Identify which cell holds the provided text, then report its (X, Y) central coordinate. 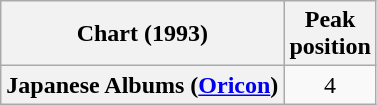
4 (330, 85)
Chart (1993) (142, 34)
Japanese Albums (Oricon) (142, 85)
Peak position (330, 34)
